Capture the cell that displays the provided text and extract its (x, y) central coordinate. 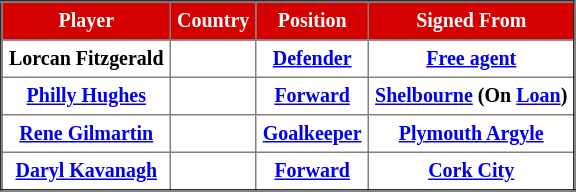
Country (213, 21)
Shelbourne (On Loan) (472, 96)
Cork City (472, 171)
Rene Gilmartin (86, 134)
Signed From (472, 21)
Plymouth Argyle (472, 134)
Goalkeeper (312, 134)
Position (312, 21)
Defender (312, 59)
Philly Hughes (86, 96)
Free agent (472, 59)
Lorcan Fitzgerald (86, 59)
Player (86, 21)
Daryl Kavanagh (86, 171)
